Return [X, Y] of the center of cell containing provided text 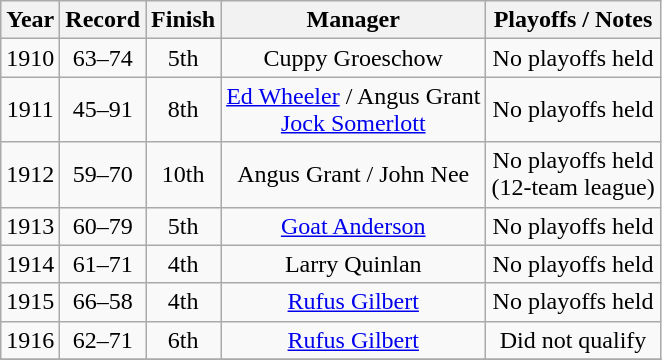
Record [103, 20]
60–79 [103, 226]
8th [184, 110]
61–71 [103, 264]
1916 [30, 340]
59–70 [103, 174]
Finish [184, 20]
1914 [30, 264]
Larry Quinlan [354, 264]
63–74 [103, 58]
Year [30, 20]
1912 [30, 174]
Ed Wheeler / Angus Grant Jock Somerlott [354, 110]
62–71 [103, 340]
1915 [30, 302]
Angus Grant / John Nee [354, 174]
Goat Anderson [354, 226]
45–91 [103, 110]
Manager [354, 20]
1910 [30, 58]
No playoffs held(12-team league) [573, 174]
6th [184, 340]
Did not qualify [573, 340]
1913 [30, 226]
10th [184, 174]
1911 [30, 110]
66–58 [103, 302]
Cuppy Groeschow [354, 58]
Playoffs / Notes [573, 20]
